Return the [x, y] coordinate for the center point of the cell that contains the specified text.  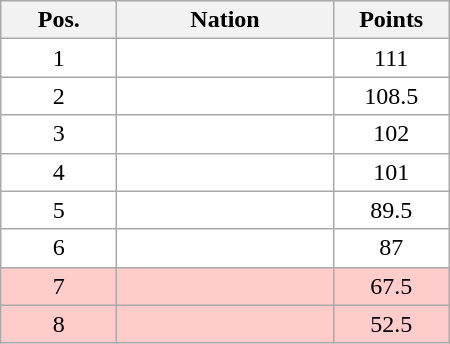
1 [59, 58]
108.5 [391, 96]
89.5 [391, 210]
102 [391, 134]
52.5 [391, 324]
4 [59, 172]
7 [59, 286]
87 [391, 248]
3 [59, 134]
Pos. [59, 20]
111 [391, 58]
6 [59, 248]
8 [59, 324]
101 [391, 172]
5 [59, 210]
Nation [225, 20]
2 [59, 96]
67.5 [391, 286]
Points [391, 20]
